For the text-containing cell, return its midpoint in [X, Y] coordinate format. 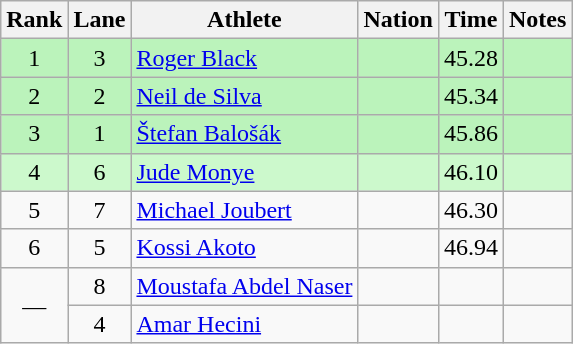
Kossi Akoto [244, 248]
45.86 [470, 134]
Moustafa Abdel Naser [244, 286]
45.28 [470, 58]
8 [100, 286]
46.30 [470, 210]
7 [100, 210]
Roger Black [244, 58]
Notes [537, 20]
Neil de Silva [244, 96]
Štefan Balošák [244, 134]
Michael Joubert [244, 210]
Amar Hecini [244, 324]
Nation [398, 20]
Time [470, 20]
— [34, 305]
46.94 [470, 248]
Rank [34, 20]
Lane [100, 20]
Athlete [244, 20]
45.34 [470, 96]
46.10 [470, 172]
Jude Monye [244, 172]
